Output the [X, Y] coordinate of the center of the cell containing the given text.  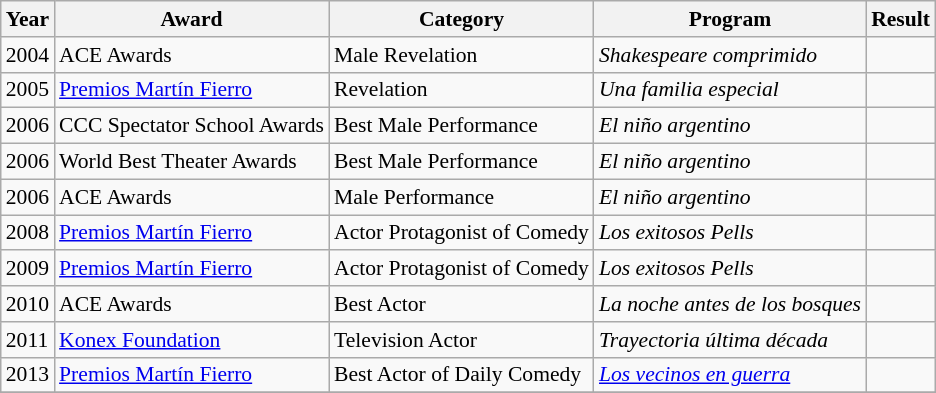
La noche antes de los bosques [730, 304]
2009 [28, 269]
Una familia especial [730, 90]
Male Revelation [462, 55]
2008 [28, 233]
Category [462, 19]
2004 [28, 55]
Revelation [462, 90]
Television Actor [462, 340]
Award [192, 19]
Konex Foundation [192, 340]
2013 [28, 375]
Best Actor [462, 304]
World Best Theater Awards [192, 162]
Trayectoria última década [730, 340]
Los vecinos en guerra [730, 375]
Year [28, 19]
Program [730, 19]
2010 [28, 304]
Result [900, 19]
Best Actor of Daily Comedy [462, 375]
2011 [28, 340]
Shakespeare comprimido [730, 55]
Male Performance [462, 197]
2005 [28, 90]
CCC Spectator School Awards [192, 126]
